Locate the cell with the specified text and output its (X, Y) center coordinate. 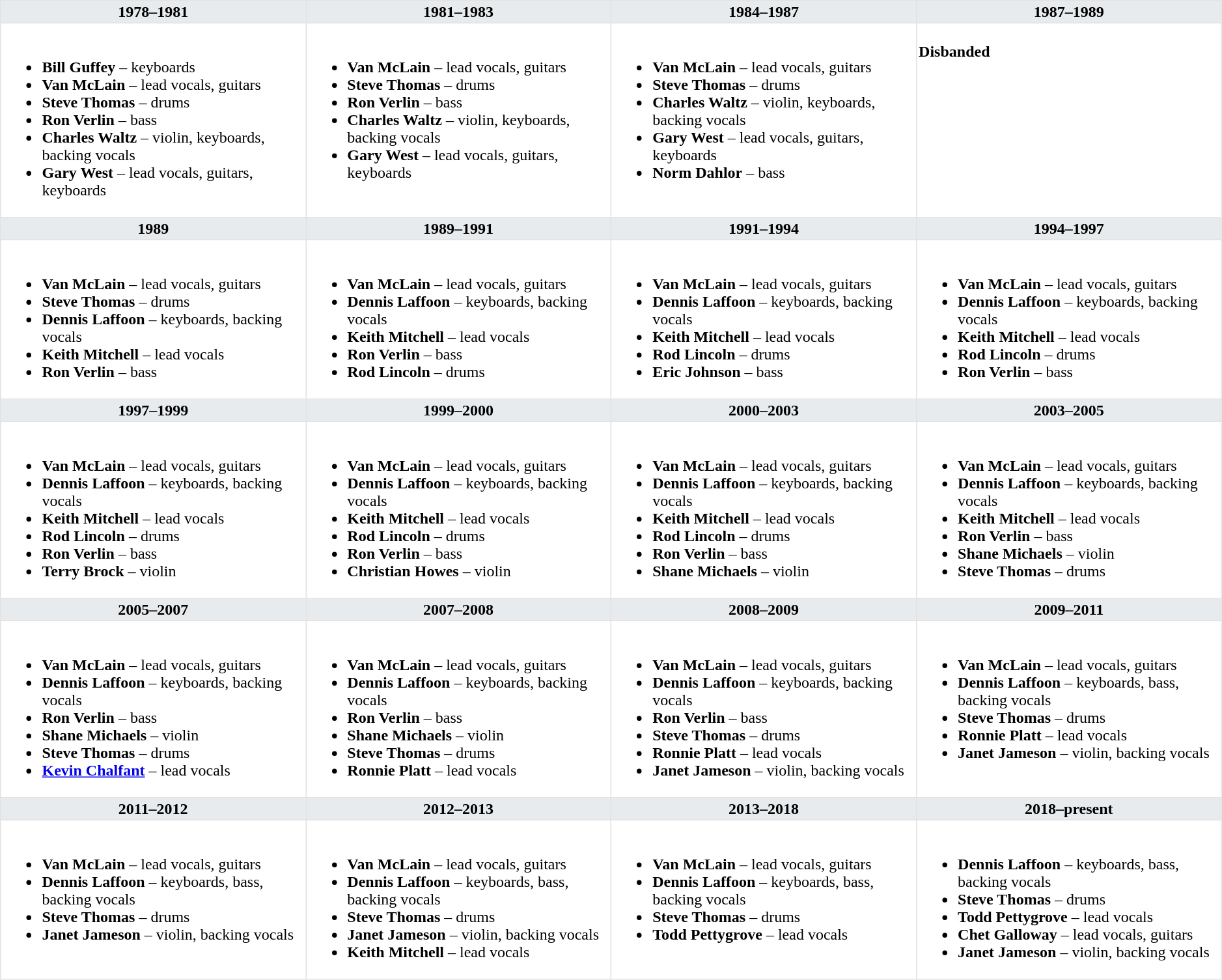
1991–1994 (763, 229)
1989–1991 (458, 229)
1981–1983 (458, 12)
Van McLain – lead vocals, guitarsDennis Laffoon – keyboards, bass, backing vocalsSteve Thomas – drumsTodd Pettygrove – lead vocals (763, 899)
Disbanded (1069, 120)
1999–2000 (458, 410)
2012–2013 (458, 809)
1978–1981 (154, 12)
2013–2018 (763, 809)
2011–2012 (154, 809)
1997–1999 (154, 410)
2000–2003 (763, 410)
2005–2007 (154, 609)
Van McLain – lead vocals, guitarsDennis Laffoon – keyboards, backing vocalsKeith Mitchell – lead vocalsRod Lincoln – drumsRon Verlin – bass (1069, 319)
1989 (154, 229)
1994–1997 (1069, 229)
2007–2008 (458, 609)
Van McLain – lead vocals, guitarsDennis Laffoon – keyboards, backing vocalsKeith Mitchell – lead vocalsRon Verlin – bassRod Lincoln – drums (458, 319)
2018–present (1069, 809)
2009–2011 (1069, 609)
Van McLain – lead vocals, guitarsDennis Laffoon – keyboards, bass, backing vocalsSteve Thomas – drumsJanet Jameson – violin, backing vocals (154, 899)
Van McLain – lead vocals, guitarsSteve Thomas – drumsDennis Laffoon – keyboards, backing vocalsKeith Mitchell – lead vocalsRon Verlin – bass (154, 319)
2003–2005 (1069, 410)
Van McLain – lead vocals, guitarsDennis Laffoon – keyboards, backing vocalsKeith Mitchell – lead vocalsRod Lincoln – drumsEric Johnson – bass (763, 319)
2008–2009 (763, 609)
1984–1987 (763, 12)
1987–1989 (1069, 12)
